Output the [x, y] coordinate of the center of the cell containing the given text.  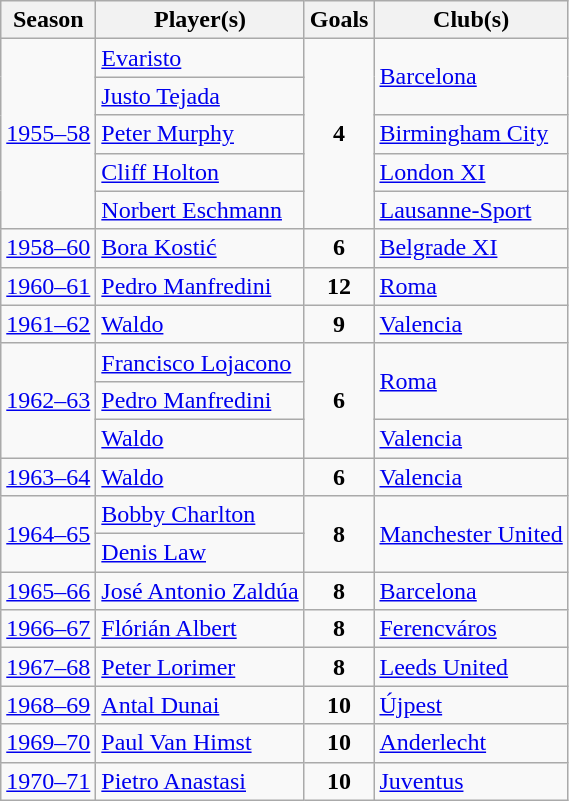
Anderlecht [471, 743]
Pietro Anastasi [200, 781]
1967–68 [48, 667]
Francisco Lojacono [200, 362]
Justo Tejada [200, 96]
Juventus [471, 781]
Belgrade XI [471, 248]
1963–64 [48, 477]
Bobby Charlton [200, 515]
Paul Van Himst [200, 743]
Norbert Eschmann [200, 210]
London XI [471, 172]
1961–62 [48, 324]
1965–66 [48, 591]
Player(s) [200, 20]
1970–71 [48, 781]
Evaristo [200, 58]
José Antonio Zaldúa [200, 591]
Cliff Holton [200, 172]
Lausanne-Sport [471, 210]
Manchester United [471, 534]
Birmingham City [471, 134]
12 [339, 286]
9 [339, 324]
Peter Murphy [200, 134]
Bora Kostić [200, 248]
1958–60 [48, 248]
1964–65 [48, 534]
1969–70 [48, 743]
Denis Law [200, 553]
Ferencváros [471, 629]
1962–63 [48, 400]
Club(s) [471, 20]
Season [48, 20]
Leeds United [471, 667]
1966–67 [48, 629]
Antal Dunai [200, 705]
Goals [339, 20]
Flórián Albert [200, 629]
4 [339, 134]
1968–69 [48, 705]
1955–58 [48, 134]
Peter Lorimer [200, 667]
1960–61 [48, 286]
Újpest [471, 705]
